Capture the cell that displays the provided text and extract its [x, y] central coordinate. 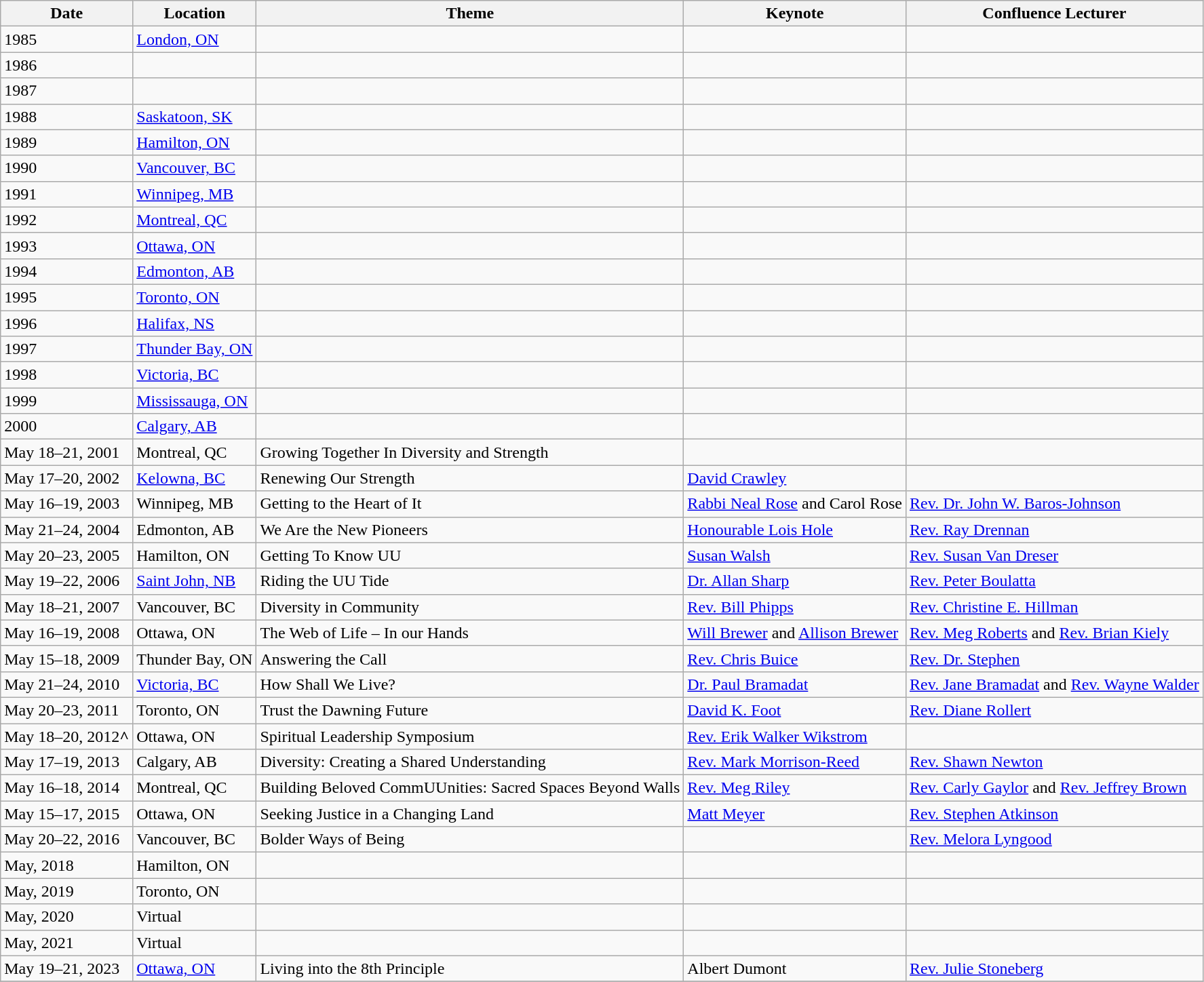
May 18–21, 2001 [66, 452]
May 21–24, 2010 [66, 684]
We Are the New Pioneers [470, 530]
The Web of Life – In our Hands [470, 633]
Rev. Ray Drennan [1055, 530]
Location [195, 14]
May 19–21, 2023 [66, 968]
Kelowna, BC [195, 478]
Rev. Julie Stoneberg [1055, 968]
Riding the UU Tide [470, 581]
1986 [66, 65]
Date [66, 14]
1987 [66, 91]
Matt Meyer [795, 814]
Dr. Paul Bramadat [795, 684]
Confluence Lecturer [1055, 14]
Answering the Call [470, 659]
Will Brewer and Allison Brewer [795, 633]
Spiritual Leadership Symposium [470, 736]
Rev. Chris Buice [795, 659]
Seeking Justice in a Changing Land [470, 814]
May, 2019 [66, 891]
Rev. Meg Roberts and Rev. Brian Kiely [1055, 633]
Theme [470, 14]
Halifax, NS [195, 323]
Rev. Bill Phipps [795, 607]
2000 [66, 427]
1994 [66, 271]
Living into the 8th Principle [470, 968]
Rev. Carly Gaylor and Rev. Jeffrey Brown [1055, 788]
May, 2018 [66, 865]
May 20–22, 2016 [66, 840]
May, 2021 [66, 943]
Saskatoon, SK [195, 117]
Saint John, NB [195, 581]
Rev. Peter Boulatta [1055, 581]
Rev. Melora Lyngood [1055, 840]
May 16–19, 2003 [66, 504]
Rev. Diane Rollert [1055, 710]
May 18–21, 2007 [66, 607]
1989 [66, 142]
May 20–23, 2005 [66, 555]
May 15–18, 2009 [66, 659]
Susan Walsh [795, 555]
David Crawley [795, 478]
London, ON [195, 39]
1995 [66, 297]
David K. Foot [795, 710]
1999 [66, 401]
Albert Dumont [795, 968]
May 17–19, 2013 [66, 762]
Rabbi Neal Rose and Carol Rose [795, 504]
Rev. Christine E. Hillman [1055, 607]
Building Beloved CommUUnities: Sacred Spaces Beyond Walls [470, 788]
Bolder Ways of Being [470, 840]
Dr. Allan Sharp [795, 581]
May 16–19, 2008 [66, 633]
Rev. Jane Bramadat and Rev. Wayne Walder [1055, 684]
Getting to the Heart of It [470, 504]
How Shall We Live? [470, 684]
Rev. Dr. Stephen [1055, 659]
Rev. Susan Van Dreser [1055, 555]
Keynote [795, 14]
1990 [66, 168]
May, 2020 [66, 917]
1988 [66, 117]
Rev. Stephen Atkinson [1055, 814]
Rev. Mark Morrison-Reed [795, 762]
Rev. Erik Walker Wikstrom [795, 736]
Rev. Dr. John W. Baros-Johnson [1055, 504]
Diversity in Community [470, 607]
1992 [66, 220]
Diversity: Creating a Shared Understanding [470, 762]
1997 [66, 349]
Honourable Lois Hole [795, 530]
1996 [66, 323]
Renewing Our Strength [470, 478]
Rev. Meg Riley [795, 788]
1985 [66, 39]
Getting To Know UU [470, 555]
1991 [66, 194]
1993 [66, 245]
Growing Together In Diversity and Strength [470, 452]
May 16–18, 2014 [66, 788]
May 21–24, 2004 [66, 530]
Rev. Shawn Newton [1055, 762]
Mississauga, ON [195, 401]
May 20–23, 2011 [66, 710]
May 17–20, 2002 [66, 478]
May 15–17, 2015 [66, 814]
May 18–20, 2012^ [66, 736]
May 19–22, 2006 [66, 581]
Trust the Dawning Future [470, 710]
1998 [66, 375]
